Determine the [X, Y] coordinate at the center of the cell enclosing the given text.  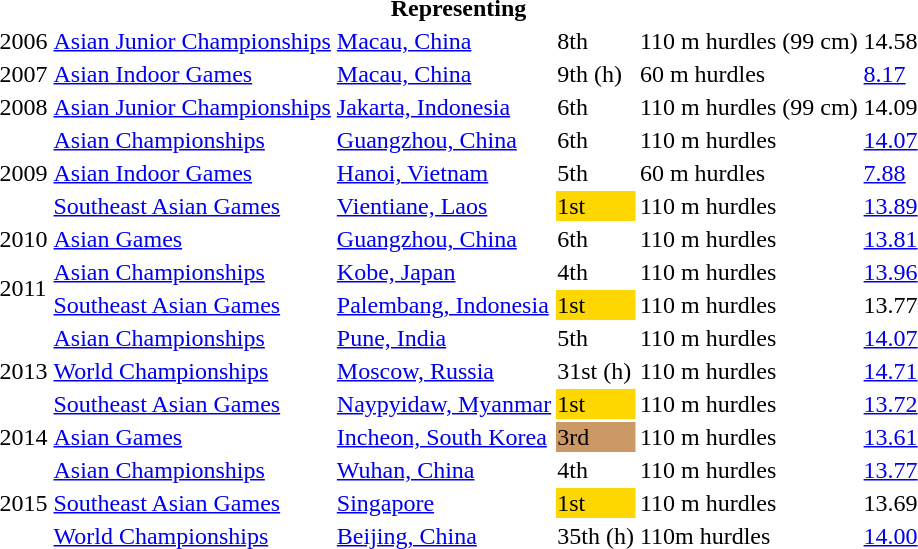
31st (h) [596, 371]
Pune, India [444, 338]
8th [596, 41]
Singapore [444, 503]
Kobe, Japan [444, 272]
Vientiane, Laos [444, 206]
9th (h) [596, 74]
Incheon, South Korea [444, 437]
Palembang, Indonesia [444, 305]
Wuhan, China [444, 470]
Hanoi, Vietnam [444, 173]
Moscow, Russia [444, 371]
Jakarta, Indonesia [444, 107]
World Championships [192, 371]
Naypyidaw, Myanmar [444, 404]
3rd [596, 437]
